Capture the cell that displays the provided text and extract its [x, y] central coordinate. 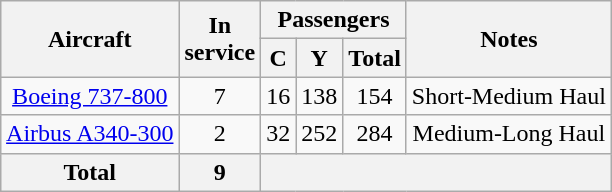
Airbus A340-300 [90, 134]
Notes [508, 39]
138 [320, 96]
Y [320, 58]
154 [375, 96]
32 [278, 134]
Boeing 737-800 [90, 96]
Medium-Long Haul [508, 134]
252 [320, 134]
In service [220, 39]
16 [278, 96]
2 [220, 134]
9 [220, 172]
284 [375, 134]
C [278, 58]
Short-Medium Haul [508, 96]
Aircraft [90, 39]
7 [220, 96]
Passengers [334, 20]
